Return [X, Y] of the center of cell containing provided text 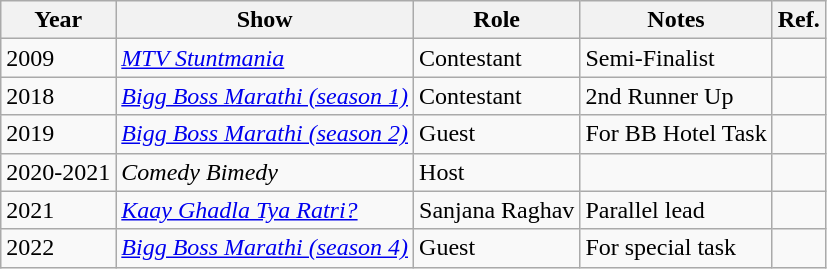
Host [497, 172]
2009 [58, 58]
For BB Hotel Task [676, 134]
Semi-Finalist [676, 58]
Parallel lead [676, 210]
Show [265, 20]
Ref. [798, 20]
For special task [676, 248]
Year [58, 20]
Comedy Bimedy [265, 172]
Bigg Boss Marathi (season 1) [265, 96]
2nd Runner Up [676, 96]
2018 [58, 96]
2020-2021 [58, 172]
Bigg Boss Marathi (season 2) [265, 134]
2022 [58, 248]
Notes [676, 20]
MTV Stuntmania [265, 58]
2021 [58, 210]
Sanjana Raghav [497, 210]
2019 [58, 134]
Kaay Ghadla Tya Ratri? [265, 210]
Role [497, 20]
Bigg Boss Marathi (season 4) [265, 248]
